Detect which cell encompasses the target text, then output its [x, y] center coordinate. 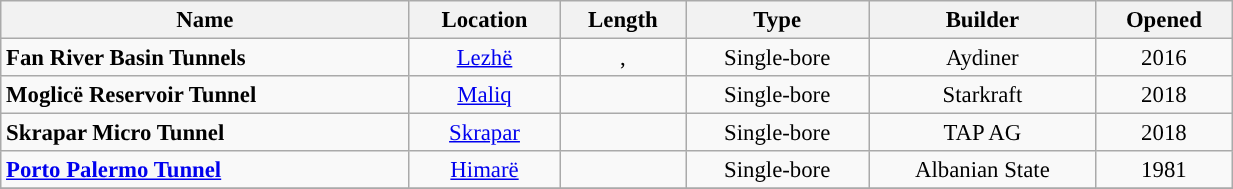
1981 [1164, 170]
Fan River Basin Tunnels [205, 58]
Type [778, 20]
Skrapar [484, 133]
Moglicë Reservoir Tunnel [205, 95]
Starkraft [982, 95]
Albanian State [982, 170]
Location [484, 20]
TAP AG [982, 133]
Himarë [484, 170]
2016 [1164, 58]
Lezhë [484, 58]
, [623, 58]
Name [205, 20]
Opened [1164, 20]
Maliq [484, 95]
Skrapar Micro Tunnel [205, 133]
Builder [982, 20]
Porto Palermo Tunnel [205, 170]
Aydiner [982, 58]
Length [623, 20]
